Return (X, Y) of the center of cell containing provided text 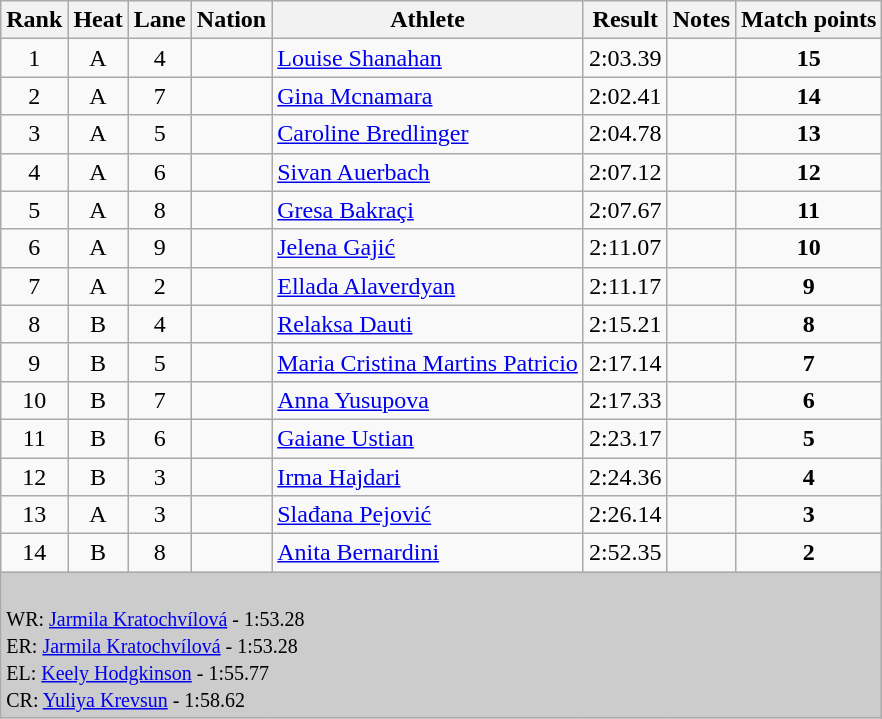
2:17.14 (625, 362)
Slađana Pejović (428, 515)
1 (34, 58)
Nation (231, 20)
2:07.12 (625, 172)
Sivan Auerbach (428, 172)
2:23.17 (625, 438)
15 (809, 58)
Caroline Bredlinger (428, 134)
2:17.33 (625, 400)
Louise Shanahan (428, 58)
Heat (98, 20)
2:02.41 (625, 96)
Anita Bernardini (428, 553)
2:07.67 (625, 210)
Match points (809, 20)
Notes (701, 20)
Athlete (428, 20)
2:11.17 (625, 286)
Maria Cristina Martins Patricio (428, 362)
2:52.35 (625, 553)
2:24.36 (625, 477)
2:04.78 (625, 134)
Gaiane Ustian (428, 438)
Result (625, 20)
Relaksa Dauti (428, 324)
Irma Hajdari (428, 477)
Lane (160, 20)
Ellada Alaverdyan (428, 286)
Gresa Bakraçi (428, 210)
Rank (34, 20)
WR: Jarmila Kratochvílová - 1:53.28ER: Jarmila Kratochvílová - 1:53.28 EL: Keely Hodgkinson - 1:55.77CR: Yuliya Krevsun - 1:58.62 (442, 645)
2:11.07 (625, 248)
2:26.14 (625, 515)
Gina Mcnamara (428, 96)
2:03.39 (625, 58)
Jelena Gajić (428, 248)
Anna Yusupova (428, 400)
2:15.21 (625, 324)
